Output the (x, y) coordinate of the center of the cell containing the given text.  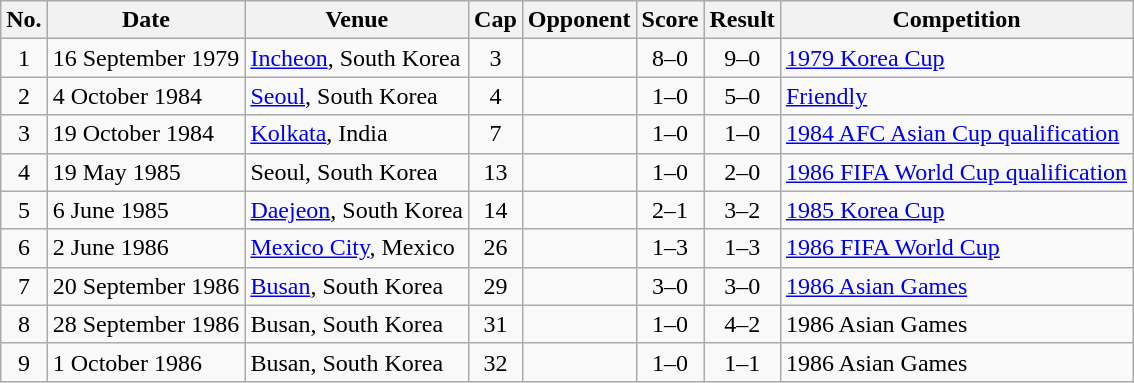
No. (24, 20)
5–0 (742, 96)
19 October 1984 (146, 134)
8 (24, 324)
1986 FIFA World Cup qualification (956, 172)
Cap (496, 20)
1–1 (742, 362)
9 (24, 362)
3–2 (742, 210)
13 (496, 172)
Incheon, South Korea (357, 58)
1984 AFC Asian Cup qualification (956, 134)
28 September 1986 (146, 324)
Result (742, 20)
Date (146, 20)
1 October 1986 (146, 362)
8–0 (670, 58)
6 (24, 248)
4–2 (742, 324)
2 (24, 96)
5 (24, 210)
6 June 1985 (146, 210)
16 September 1979 (146, 58)
32 (496, 362)
20 September 1986 (146, 286)
Mexico City, Mexico (357, 248)
1986 FIFA World Cup (956, 248)
2 June 1986 (146, 248)
Score (670, 20)
Kolkata, India (357, 134)
1 (24, 58)
Opponent (579, 20)
2–0 (742, 172)
Competition (956, 20)
4 October 1984 (146, 96)
1979 Korea Cup (956, 58)
9–0 (742, 58)
26 (496, 248)
1985 Korea Cup (956, 210)
Daejeon, South Korea (357, 210)
2–1 (670, 210)
29 (496, 286)
Friendly (956, 96)
Venue (357, 20)
14 (496, 210)
19 May 1985 (146, 172)
31 (496, 324)
